Locate the cell with the specified text and output its [X, Y] center coordinate. 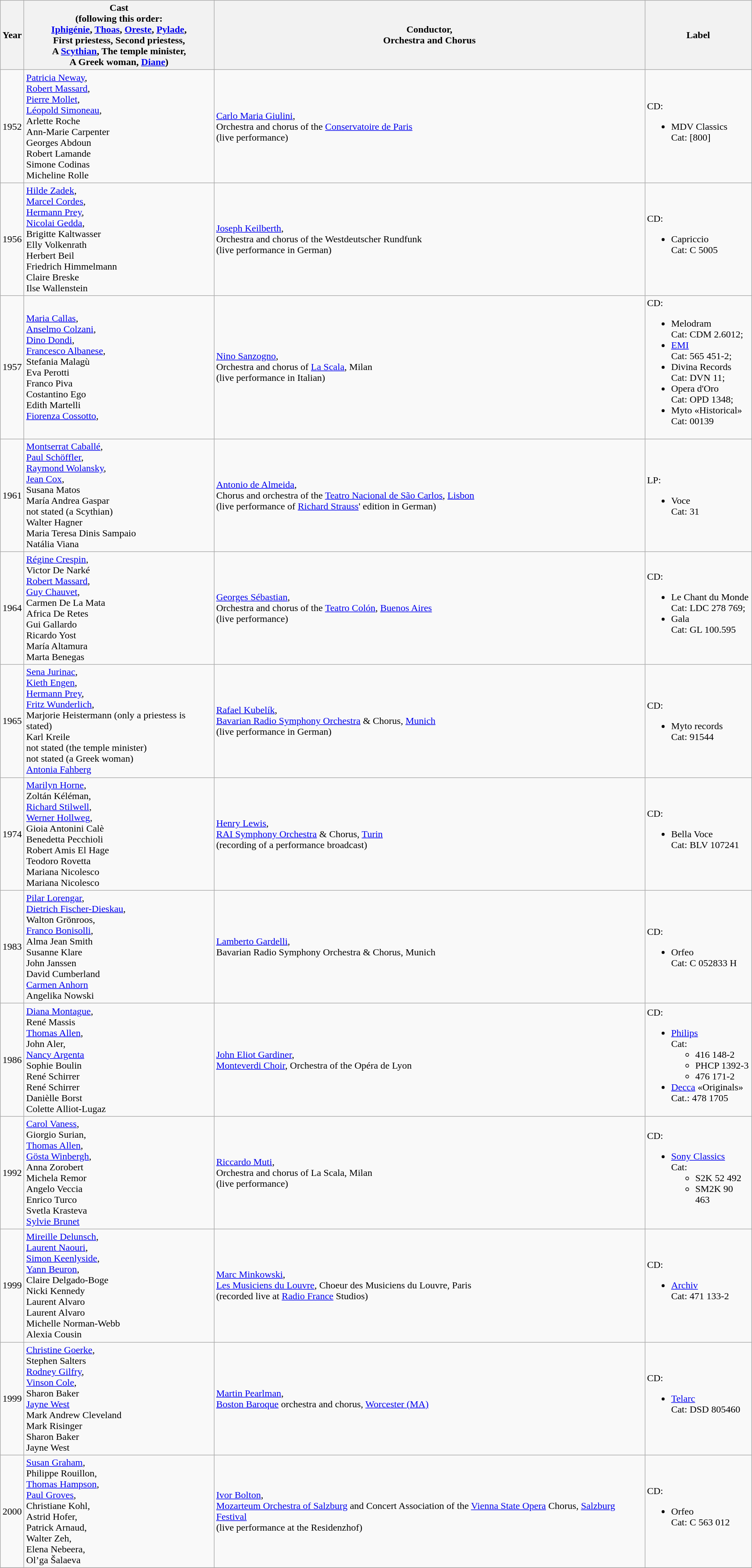
CD:Capriccio Cat: C 5005 [698, 239]
1983 [12, 947]
Susan Graham,Philippe Rouillon,Thomas Hampson,Paul Groves,Christiane Kohl,Astrid Hofer,Patrick Arnaud,Walter Zeh,Elena Nebeera,Ol’ga Šalaeva [119, 1511]
John Eliot Gardiner,Monteverdi Choir, Orchestra of the Opéra de Lyon [430, 1060]
1974 [12, 834]
2000 [12, 1511]
1961 [12, 495]
1965 [12, 721]
Maria Callas,Anselmo Colzani,Dino Dondi,Francesco Albanese,Stefania MalagùEva PerottiFranco PivaCostantino EgoEdith MartelliFiorenza Cossotto, [119, 367]
Nino Sanzogno,Orchestra and chorus of La Scala, Milan (live performance in Italian) [430, 367]
Conductor,Orchestra and Chorus [430, 35]
1964 [12, 608]
1952 [12, 126]
Label [698, 35]
Lamberto Gardelli,Bavarian Radio Symphony Orchestra & Chorus, Munich [430, 947]
Régine Crespin,Victor De NarkéRobert Massard, Guy Chauvet,Carmen De La MataAfrica De RetesGui GallardoRicardo YostMaría AltamuraMarta Benegas [119, 608]
Hilde Zadek,Marcel Cordes,Hermann Prey,Nicolai Gedda,Brigitte KaltwasserElly VolkenrathHerbert BeilFriedrich HimmelmannClaire BreskeIlse Wallenstein [119, 239]
Henry Lewis, RAI Symphony Orchestra & Chorus, Turin(recording of a performance broadcast) [430, 834]
Marc Minkowski,Les Musiciens du Louvre, Choeur des Musiciens du Louvre, Paris (recorded live at Radio France Studios) [430, 1286]
CD:MelodramCat: CDM 2.6012;EMI Cat: 565 451-2;Divina Records Cat: DVN 11;Opera d'OroCat: OPD 1348;Myto «Historical»Cat: 00139 [698, 367]
1957 [12, 367]
CD:OrfeoCat: C 563 012 [698, 1511]
Carlo Maria Giulini, Orchestra and chorus of the Conservatoire de Paris(live performance) [430, 126]
1986 [12, 1060]
Carol Vaness,Giorgio Surian,Thomas Allen,Gösta Winbergh, Anna ZorobertMichela RemorAngelo VecciaEnrico TurcoSvetla KrastevaSylvie Brunet [119, 1172]
1956 [12, 239]
CD:Myto recordsCat: 91544 [698, 721]
1992 [12, 1172]
CD:MDV ClassicsCat: [800] [698, 126]
CD:Bella VoceCat: BLV 107241 [698, 834]
Rafael Kubelík,Bavarian Radio Symphony Orchestra & Chorus, Munich (live performance in German) [430, 721]
Diana Montague,René MassisThomas Allen,John Aler,Nancy ArgentaSophie BoulinRené SchirrerRené SchirrerDanièlle BorstColette Alliot-Lugaz [119, 1060]
CD:Philips Cat:416 148-2PHCP 1392-3476 171-2Decca «Originals»Cat.: 478 1705 [698, 1060]
Martin Pearlman,Boston Baroque orchestra and chorus, Worcester (MA) [430, 1398]
CD:Telarc Cat: DSD 805460 [698, 1398]
Antonio de Almeida,Chorus and orchestra of the Teatro Nacional de São Carlos, Lisbon (live performance of Richard Strauss' edition in German) [430, 495]
Christine Goerke,Stephen SaltersRodney Gilfry, Vinson Cole,Sharon BakerJayne West Mark Andrew ClevelandMark RisingerSharon BakerJayne West [119, 1398]
CD:OrfeoCat: C 052833 H [698, 947]
CD:ArchivCat: 471 133-2 [698, 1286]
Joseph Keilberth,Orchestra and chorus of the Westdeutscher Rundfunk (live performance in German) [430, 239]
CD:Sony ClassicsCat:S2K 52 492SM2K 90 463 [698, 1172]
Georges Sébastian,Orchestra and chorus of the Teatro Colón, Buenos Aires(live performance) [430, 608]
Cast(following this order:Iphigénie, Thoas, Oreste, Pylade,First priestess, Second priestess,A Scythian, The temple minister,A Greek woman, Diane) [119, 35]
Year [12, 35]
LP:VoceCat: 31 [698, 495]
CD:Le Chant du Monde Cat: LDC 278 769;GalaCat: GL 100.595 [698, 608]
Riccardo Muti,Orchestra and chorus of La Scala, Milan (live performance) [430, 1172]
